Output the (x, y) coordinate of the center of the cell containing the given text.  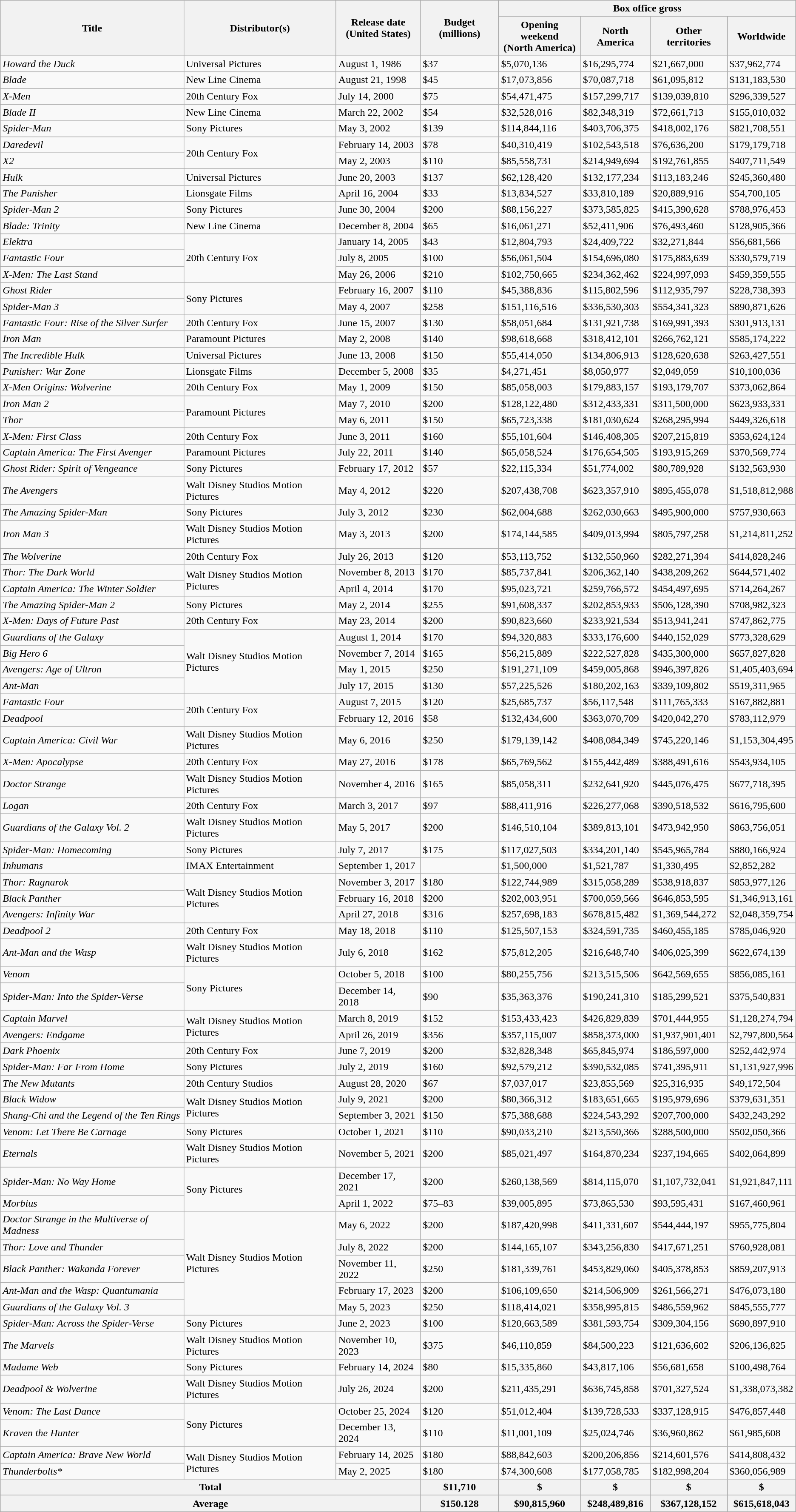
Fantastic Four: Rise of the Silver Surfer (92, 323)
Spider-Man: Far From Home (92, 1067)
$2,048,359,754 (761, 914)
$678,815,482 (615, 914)
$1,518,812,988 (761, 490)
$513,941,241 (689, 621)
September 3, 2021 (378, 1116)
Thor: Ragnarok (92, 882)
November 3, 2017 (378, 882)
$174,144,585 (540, 534)
$252,442,974 (761, 1051)
$245,360,480 (761, 177)
Blade (92, 80)
February 16, 2007 (378, 290)
$257,698,183 (540, 914)
$821,708,551 (761, 128)
$54,471,475 (540, 96)
Deadpool (92, 718)
The Amazing Spider-Man 2 (92, 605)
$690,897,910 (761, 1323)
July 8, 2022 (378, 1247)
$202,003,951 (540, 898)
$76,636,200 (689, 145)
$151,116,516 (540, 307)
$175 (460, 850)
$454,497,695 (689, 589)
$61,985,608 (761, 1433)
$139 (460, 128)
$117,027,503 (540, 850)
Thor (92, 420)
$75 (460, 96)
$49,172,504 (761, 1083)
$216,648,740 (615, 953)
$449,326,618 (761, 420)
$1,369,544,272 (689, 914)
May 27, 2016 (378, 762)
$890,871,626 (761, 307)
$1,500,000 (540, 866)
The New Mutants (92, 1083)
$213,550,366 (615, 1132)
X-Men Origins: Wolverine (92, 387)
$315,058,289 (615, 882)
$357,115,007 (540, 1034)
July 17, 2015 (378, 686)
Spider-Man: Into the Spider-Verse (92, 996)
$880,166,924 (761, 850)
Spider-Man: Homecoming (92, 850)
$263,427,551 (761, 355)
May 7, 2010 (378, 404)
$182,998,204 (689, 1471)
$118,414,021 (540, 1307)
$98,618,668 (540, 339)
April 27, 2018 (378, 914)
August 21, 1998 (378, 80)
$268,295,994 (689, 420)
$190,241,310 (615, 996)
May 2, 2003 (378, 161)
Elektra (92, 242)
$495,900,000 (689, 513)
$353,624,124 (761, 436)
$65,058,524 (540, 452)
$1,405,403,694 (761, 669)
$336,530,303 (615, 307)
$379,631,351 (761, 1099)
$585,174,222 (761, 339)
$112,935,797 (689, 290)
$406,025,399 (689, 953)
$213,515,506 (615, 974)
$260,138,569 (540, 1182)
Eternals (92, 1153)
$88,411,916 (540, 806)
$43,817,106 (615, 1367)
$78 (460, 145)
$411,331,607 (615, 1225)
$132,177,234 (615, 177)
$757,930,663 (761, 513)
February 12, 2016 (378, 718)
$262,030,663 (615, 513)
$164,870,234 (615, 1153)
$741,395,911 (689, 1067)
$773,328,629 (761, 637)
Deadpool 2 (92, 931)
$153,433,423 (540, 1018)
$187,420,998 (540, 1225)
$853,977,126 (761, 882)
$121,636,602 (689, 1345)
Logan (92, 806)
$51,012,404 (540, 1411)
$114,844,116 (540, 128)
$88,842,603 (540, 1455)
$178 (460, 762)
Iron Man 2 (92, 404)
January 14, 2005 (378, 242)
Blade: Trinity (92, 226)
June 7, 2019 (378, 1051)
July 14, 2000 (378, 96)
Doctor Strange (92, 783)
Dark Phoenix (92, 1051)
$360,056,989 (761, 1471)
December 8, 2004 (378, 226)
$155,442,489 (615, 762)
$75,812,205 (540, 953)
March 22, 2002 (378, 112)
July 6, 2018 (378, 953)
$334,201,140 (615, 850)
$1,921,847,111 (761, 1182)
$206,136,825 (761, 1345)
$73,865,530 (615, 1203)
$222,527,828 (615, 653)
$54 (460, 112)
$157,299,717 (615, 96)
$25,685,737 (540, 702)
$65,723,338 (540, 420)
$185,299,521 (689, 996)
$316 (460, 914)
$169,991,393 (689, 323)
$52,411,906 (615, 226)
$92,579,212 (540, 1067)
February 16, 2018 (378, 898)
$1,346,913,161 (761, 898)
$623,933,331 (761, 404)
$5,070,136 (540, 64)
$373,062,864 (761, 387)
Worldwide (761, 36)
$206,362,140 (615, 572)
December 14, 2018 (378, 996)
$403,706,375 (615, 128)
May 1, 2015 (378, 669)
$90,033,210 (540, 1132)
$701,327,524 (689, 1389)
$1,330,495 (689, 866)
$191,271,109 (540, 669)
$234,362,462 (615, 274)
$181,030,624 (615, 420)
Distributor(s) (260, 28)
$139,039,810 (689, 96)
$179,179,718 (761, 145)
Daredevil (92, 145)
$95,023,721 (540, 589)
December 17, 2021 (378, 1182)
$80,789,928 (689, 468)
November 7, 2014 (378, 653)
The Marvels (92, 1345)
$224,543,292 (615, 1116)
$237,194,665 (689, 1153)
$714,264,267 (761, 589)
May 2, 2025 (378, 1471)
Howard the Duck (92, 64)
August 28, 2020 (378, 1083)
$37 (460, 64)
Venom: Let There Be Carnage (92, 1132)
$814,115,070 (615, 1182)
$502,050,366 (761, 1132)
$55,414,050 (540, 355)
$54,700,105 (761, 193)
$102,750,665 (540, 274)
$445,076,475 (689, 783)
$389,813,101 (615, 828)
August 1, 2014 (378, 637)
May 4, 2007 (378, 307)
March 8, 2019 (378, 1018)
$35,363,376 (540, 996)
Ghost Rider: Spirit of Vengeance (92, 468)
$506,128,390 (689, 605)
$102,543,518 (615, 145)
$538,918,837 (689, 882)
October 1, 2021 (378, 1132)
$367,128,152 (689, 1503)
Average (210, 1503)
Guardians of the Galaxy Vol. 2 (92, 828)
$167,882,881 (761, 702)
X2 (92, 161)
May 6, 2022 (378, 1225)
X-Men: First Class (92, 436)
$43 (460, 242)
June 20, 2003 (378, 177)
$1,937,901,401 (689, 1034)
$146,510,104 (540, 828)
$701,444,955 (689, 1018)
$167,460,961 (761, 1203)
June 30, 2004 (378, 209)
$13,834,527 (540, 193)
$1,153,304,495 (761, 740)
$459,005,868 (615, 669)
$214,506,909 (615, 1291)
$388,491,616 (689, 762)
Captain America: Civil War (92, 740)
$181,339,761 (540, 1269)
$845,555,777 (761, 1307)
$84,500,223 (615, 1345)
$128,905,366 (761, 226)
$32,828,348 (540, 1051)
$200,206,856 (615, 1455)
$70,087,718 (615, 80)
The Incredible Hulk (92, 355)
$85,058,311 (540, 783)
Kraven the Hunter (92, 1433)
$88,156,227 (540, 209)
$58 (460, 718)
$62,004,688 (540, 513)
$1,107,732,041 (689, 1182)
Iron Man (92, 339)
November 4, 2016 (378, 783)
$97 (460, 806)
$179,883,157 (615, 387)
$405,378,853 (689, 1269)
$16,295,774 (615, 64)
The Punisher (92, 193)
$863,756,051 (761, 828)
$390,518,532 (689, 806)
$56,681,566 (761, 242)
$476,857,448 (761, 1411)
$266,762,121 (689, 339)
April 1, 2022 (378, 1203)
Ant-Man and the Wasp (92, 953)
$375 (460, 1345)
X-Men: Apocalypse (92, 762)
Guardians of the Galaxy (92, 637)
$615,618,043 (761, 1503)
$16,061,271 (540, 226)
$646,853,595 (689, 898)
$10,100,036 (761, 371)
$39,005,895 (540, 1203)
Doctor Strange in the Multiverse of Madness (92, 1225)
$51,774,002 (615, 468)
$230 (460, 513)
May 2, 2008 (378, 339)
$677,718,395 (761, 783)
Spider-Man 2 (92, 209)
$150.128 (460, 1503)
$122,744,989 (540, 882)
May 1, 2009 (378, 387)
May 18, 2018 (378, 931)
$45 (460, 80)
$57 (460, 468)
$132,550,960 (615, 556)
$311,500,000 (689, 404)
May 23, 2014 (378, 621)
$33,810,189 (615, 193)
$193,915,269 (689, 452)
$788,976,453 (761, 209)
Spider-Man: No Way Home (92, 1182)
Captain Marvel (92, 1018)
Spider-Man 3 (92, 307)
$21,667,000 (689, 64)
$296,339,527 (761, 96)
$40,310,419 (540, 145)
$76,493,460 (689, 226)
August 7, 2015 (378, 702)
$255 (460, 605)
$90,823,660 (540, 621)
July 22, 2011 (378, 452)
$20,889,916 (689, 193)
$453,829,060 (615, 1269)
$113,183,246 (689, 177)
$2,049,059 (689, 371)
$65 (460, 226)
$370,569,774 (761, 452)
$420,042,270 (689, 718)
$636,745,858 (615, 1389)
April 26, 2019 (378, 1034)
Venom (92, 974)
$438,209,262 (689, 572)
$100,498,764 (761, 1367)
Iron Man 3 (92, 534)
$139,728,533 (615, 1411)
November 11, 2022 (378, 1269)
Ant-Man (92, 686)
Captain America: The Winter Soldier (92, 589)
$414,808,432 (761, 1455)
$642,569,655 (689, 974)
$363,070,709 (615, 718)
Morbius (92, 1203)
$17,073,856 (540, 80)
$356 (460, 1034)
Thor: Love and Thunder (92, 1247)
$330,579,719 (761, 258)
$282,271,394 (689, 556)
July 26, 2013 (378, 556)
$859,207,913 (761, 1269)
$125,507,153 (540, 931)
November 8, 2013 (378, 572)
$616,795,600 (761, 806)
$856,085,161 (761, 974)
$33 (460, 193)
June 2, 2023 (378, 1323)
$224,997,093 (689, 274)
$207,438,708 (540, 490)
May 2, 2014 (378, 605)
$381,593,754 (615, 1323)
$7,037,017 (540, 1083)
Avengers: Endgame (92, 1034)
Madame Web (92, 1367)
$210 (460, 274)
$179,139,142 (540, 740)
The Avengers (92, 490)
$1,128,274,794 (761, 1018)
$45,388,836 (540, 290)
Thunderbolts* (92, 1471)
$24,409,722 (615, 242)
May 6, 2011 (378, 420)
February 17, 2023 (378, 1291)
$128,620,638 (689, 355)
$417,671,251 (689, 1247)
$418,002,176 (689, 128)
$22,115,334 (540, 468)
20th Century Studios (260, 1083)
$155,010,032 (761, 112)
$36,960,862 (689, 1433)
February 17, 2012 (378, 468)
Venom: The Last Dance (92, 1411)
December 5, 2008 (378, 371)
December 13, 2024 (378, 1433)
June 15, 2007 (378, 323)
$644,571,402 (761, 572)
$1,131,927,996 (761, 1067)
$545,965,784 (689, 850)
October 25, 2024 (378, 1411)
$8,050,977 (615, 371)
$248,489,816 (615, 1503)
$623,357,910 (615, 490)
$2,797,800,564 (761, 1034)
Black Panther (92, 898)
May 26, 2006 (378, 274)
July 7, 2017 (378, 850)
$486,559,962 (689, 1307)
$337,128,915 (689, 1411)
$186,597,000 (689, 1051)
$11,001,109 (540, 1433)
$85,021,497 (540, 1153)
$74,300,608 (540, 1471)
Hulk (92, 177)
$131,921,738 (615, 323)
Ant-Man and the Wasp: Quantumania (92, 1291)
$473,942,950 (689, 828)
$414,828,246 (761, 556)
$805,797,258 (689, 534)
$1,338,073,382 (761, 1389)
May 3, 2002 (378, 128)
$339,109,802 (689, 686)
$1,521,787 (615, 866)
$37,962,774 (761, 64)
$708,982,323 (761, 605)
Thor: The Dark World (92, 572)
Spider-Man: Across the Spider-Verse (92, 1323)
Captain America: Brave New World (92, 1455)
July 3, 2012 (378, 513)
$56,681,658 (689, 1367)
November 5, 2021 (378, 1153)
$146,408,305 (615, 436)
$544,444,197 (689, 1225)
Other territories (689, 36)
Total (210, 1487)
Opening weekend(North America) (540, 36)
$309,304,156 (689, 1323)
$12,804,793 (540, 242)
$177,058,785 (615, 1471)
$80 (460, 1367)
$111,765,333 (689, 702)
April 4, 2014 (378, 589)
$94,320,883 (540, 637)
Big Hero 6 (92, 653)
$333,176,600 (615, 637)
$183,651,665 (615, 1099)
Black Panther: Wakanda Forever (92, 1269)
$32,528,016 (540, 112)
March 3, 2017 (378, 806)
$53,113,752 (540, 556)
September 1, 2017 (378, 866)
Blade II (92, 112)
$57,225,526 (540, 686)
$180,202,163 (615, 686)
October 5, 2018 (378, 974)
$858,373,000 (615, 1034)
$85,558,731 (540, 161)
Shang-Chi and the Legend of the Ten Rings (92, 1116)
July 8, 2005 (378, 258)
$228,738,393 (761, 290)
$409,013,994 (615, 534)
Avengers: Age of Ultron (92, 669)
$80,255,756 (540, 974)
Deadpool & Wolverine (92, 1389)
Spider-Man (92, 128)
X-Men: Days of Future Past (92, 621)
$259,766,572 (615, 589)
May 3, 2013 (378, 534)
$232,641,920 (615, 783)
$132,563,930 (761, 468)
$61,095,812 (689, 80)
$895,455,078 (689, 490)
$657,827,828 (761, 653)
$783,112,979 (761, 718)
$318,412,101 (615, 339)
IMAX Entertainment (260, 866)
$233,921,534 (615, 621)
The Wolverine (92, 556)
Black Widow (92, 1099)
November 10, 2023 (378, 1345)
$65,845,974 (615, 1051)
$211,435,291 (540, 1389)
Title (92, 28)
$67 (460, 1083)
July 2, 2019 (378, 1067)
$207,700,000 (689, 1116)
Guardians of the Galaxy Vol. 3 (92, 1307)
$220 (460, 490)
$132,434,600 (540, 718)
$162 (460, 953)
$58,051,684 (540, 323)
North America (615, 36)
$11,710 (460, 1487)
June 3, 2011 (378, 436)
$152 (460, 1018)
April 16, 2004 (378, 193)
$760,928,081 (761, 1247)
$460,455,185 (689, 931)
$106,109,650 (540, 1291)
$785,046,920 (761, 931)
$955,775,804 (761, 1225)
$432,243,292 (761, 1116)
May 5, 2023 (378, 1307)
$193,179,707 (689, 387)
$1,214,811,252 (761, 534)
$35 (460, 371)
$402,064,899 (761, 1153)
$80,366,312 (540, 1099)
$435,300,000 (689, 653)
$115,802,596 (615, 290)
Punisher: War Zone (92, 371)
$25,316,935 (689, 1083)
$62,128,420 (540, 177)
$85,058,003 (540, 387)
$554,341,323 (689, 307)
$519,311,965 (761, 686)
$261,566,271 (689, 1291)
$2,852,282 (761, 866)
$745,220,146 (689, 740)
$426,829,839 (615, 1018)
$32,271,844 (689, 242)
$175,883,639 (689, 258)
$23,855,569 (615, 1083)
$375,540,831 (761, 996)
$415,390,628 (689, 209)
$128,122,480 (540, 404)
$85,737,841 (540, 572)
Budget (millions) (460, 28)
$75–83 (460, 1203)
$75,388,688 (540, 1116)
$15,335,860 (540, 1367)
$55,101,604 (540, 436)
$226,277,068 (615, 806)
$137 (460, 177)
$46,110,859 (540, 1345)
$543,934,105 (761, 762)
Ghost Rider (92, 290)
$25,024,746 (615, 1433)
$90 (460, 996)
$72,661,713 (689, 112)
$82,348,319 (615, 112)
Avengers: Infinity War (92, 914)
$176,654,505 (615, 452)
$195,979,696 (689, 1099)
$440,152,029 (689, 637)
$747,862,775 (761, 621)
$622,674,139 (761, 953)
May 4, 2012 (378, 490)
$407,711,549 (761, 161)
$288,500,000 (689, 1132)
$120,663,589 (540, 1323)
June 13, 2008 (378, 355)
$202,853,933 (615, 605)
$373,585,825 (615, 209)
$4,271,451 (540, 371)
May 6, 2016 (378, 740)
Captain America: The First Avenger (92, 452)
$91,608,337 (540, 605)
$93,595,431 (689, 1203)
August 1, 1986 (378, 64)
$408,084,349 (615, 740)
$134,806,913 (615, 355)
July 26, 2024 (378, 1389)
X-Men: The Last Stand (92, 274)
The Amazing Spider-Man (92, 513)
February 14, 2003 (378, 145)
$207,215,819 (689, 436)
May 5, 2017 (378, 828)
$476,073,180 (761, 1291)
July 9, 2021 (378, 1099)
$390,532,085 (615, 1067)
$192,761,855 (689, 161)
$258 (460, 307)
$312,433,331 (615, 404)
$214,601,576 (689, 1455)
$459,359,555 (761, 274)
$131,183,530 (761, 80)
$324,591,735 (615, 931)
Box office gross (647, 9)
February 14, 2025 (378, 1455)
$144,165,107 (540, 1247)
$343,256,830 (615, 1247)
$301,913,131 (761, 323)
$56,061,504 (540, 258)
$65,769,562 (540, 762)
$56,117,548 (615, 702)
X-Men (92, 96)
$358,995,815 (615, 1307)
$154,696,080 (615, 258)
Release date(United States) (378, 28)
$214,949,694 (615, 161)
Inhumans (92, 866)
$90,815,960 (540, 1503)
$946,397,826 (689, 669)
$56,215,889 (540, 653)
$700,059,566 (615, 898)
February 14, 2024 (378, 1367)
